Scan for the cell matching the given text and deliver its [X, Y] coordinate at center. 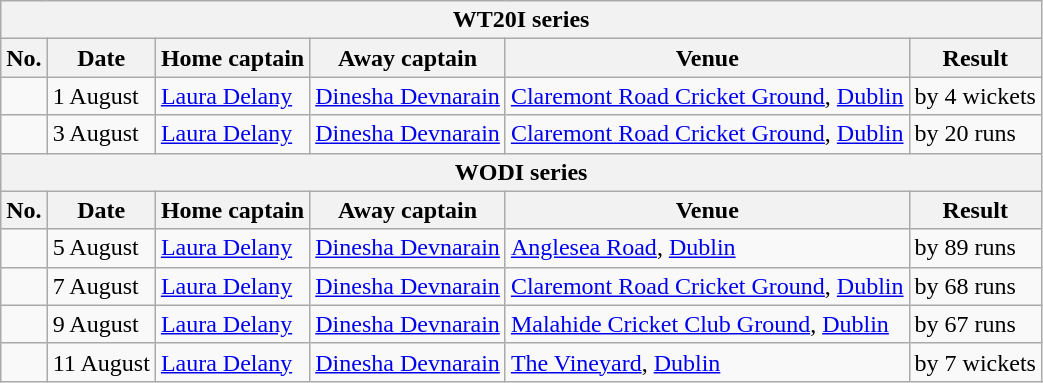
5 August [101, 248]
Anglesea Road, Dublin [707, 248]
by 4 wickets [975, 96]
Malahide Cricket Club Ground, Dublin [707, 324]
WT20I series [522, 20]
1 August [101, 96]
WODI series [522, 172]
3 August [101, 134]
11 August [101, 362]
by 20 runs [975, 134]
by 67 runs [975, 324]
by 89 runs [975, 248]
9 August [101, 324]
7 August [101, 286]
by 7 wickets [975, 362]
by 68 runs [975, 286]
The Vineyard, Dublin [707, 362]
